Determine the (x, y) coordinate at the center of the cell enclosing the given text.  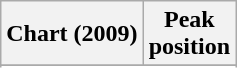
Peak position (189, 34)
Chart (2009) (72, 34)
